Pinpoint the cell where the given text exists, returning its (x, y) midpoint coordinate. 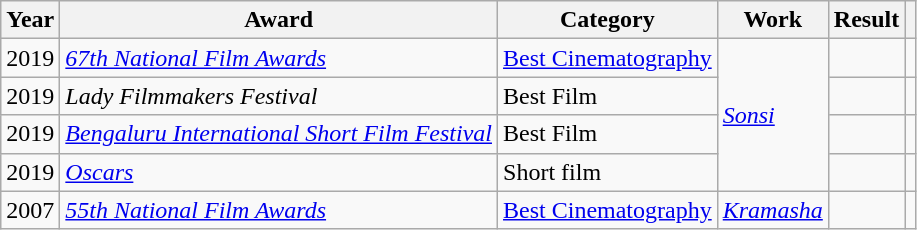
Kramasha (772, 210)
Category (608, 20)
Award (279, 20)
Year (30, 20)
Lady Filmmakers Festival (279, 96)
67th National Film Awards (279, 58)
Bengaluru International Short Film Festival (279, 134)
Short film (608, 172)
Work (772, 20)
Result (866, 20)
55th National Film Awards (279, 210)
2007 (30, 210)
Oscars (279, 172)
Sonsi (772, 115)
